Find where the given text appears and provide that cell's center as (X, Y) coordinate. 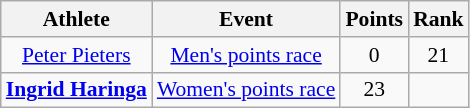
Women's points race (246, 90)
Athlete (76, 19)
Event (246, 19)
Peter Pieters (76, 55)
0 (374, 55)
23 (374, 90)
Points (374, 19)
Rank (438, 19)
21 (438, 55)
Ingrid Haringa (76, 90)
Men's points race (246, 55)
